Capture the cell that displays the provided text and extract its [X, Y] central coordinate. 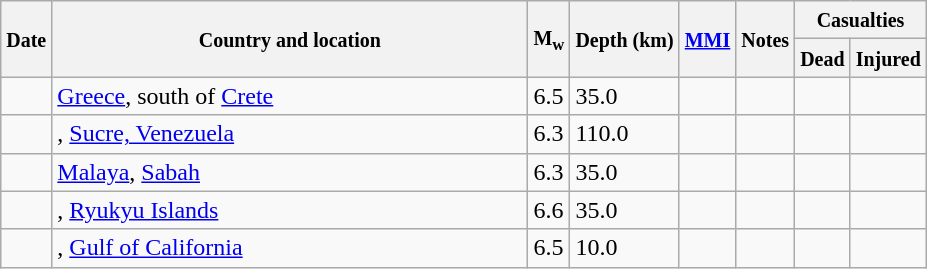
Dead [823, 58]
6.6 [549, 210]
110.0 [624, 134]
Notes [766, 39]
Malaya, Sabah [290, 172]
Date [26, 39]
, Gulf of California [290, 248]
, Sucre, Venezuela [290, 134]
Mw [549, 39]
Depth (km) [624, 39]
Country and location [290, 39]
Greece, south of Crete [290, 96]
10.0 [624, 248]
MMI [708, 39]
, Ryukyu Islands [290, 210]
Injured [888, 58]
Casualties [861, 20]
